Detect which cell encompasses the target text, then output its (X, Y) center coordinate. 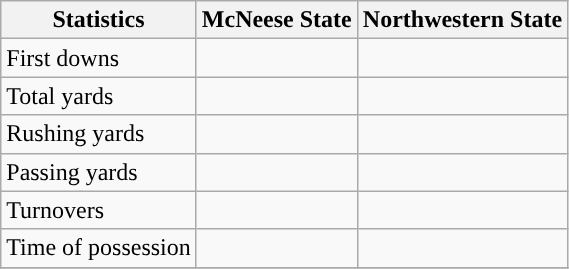
Statistics (99, 20)
Total yards (99, 96)
McNeese State (276, 20)
Northwestern State (462, 20)
Rushing yards (99, 134)
Passing yards (99, 172)
First downs (99, 58)
Turnovers (99, 210)
Time of possession (99, 248)
